Locate the cell with the specified text and output its (x, y) center coordinate. 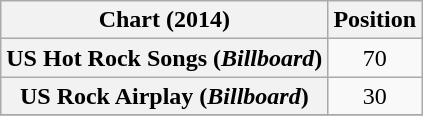
US Hot Rock Songs (Billboard) (164, 58)
70 (375, 58)
Chart (2014) (164, 20)
30 (375, 96)
US Rock Airplay (Billboard) (164, 96)
Position (375, 20)
